Scan for the cell matching the given text and deliver its [X, Y] coordinate at center. 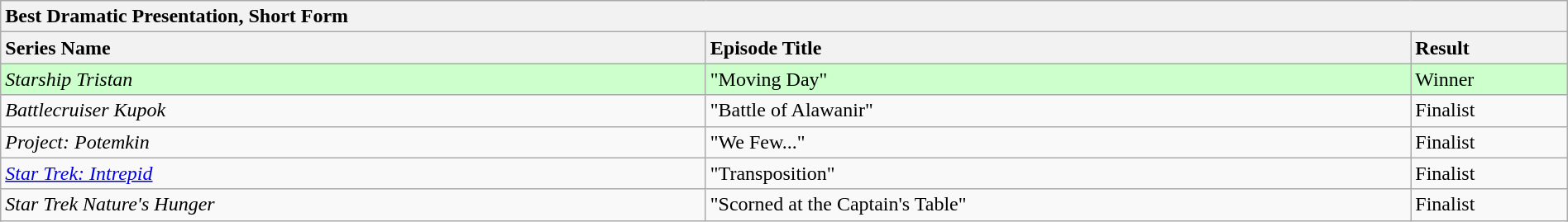
Battlecruiser Kupok [354, 111]
Starship Tristan [354, 79]
"We Few..." [1059, 142]
Result [1489, 48]
Winner [1489, 79]
"Moving Day" [1059, 79]
"Battle of Alawanir" [1059, 111]
Project: Potemkin [354, 142]
Star Trek: Intrepid [354, 173]
Best Dramatic Presentation, Short Form [784, 17]
"Scorned at the Captain's Table" [1059, 205]
Episode Title [1059, 48]
Star Trek Nature's Hunger [354, 205]
Series Name [354, 48]
"Transposition" [1059, 173]
